Return the (x, y) coordinate for the center point of the cell that contains the specified text.  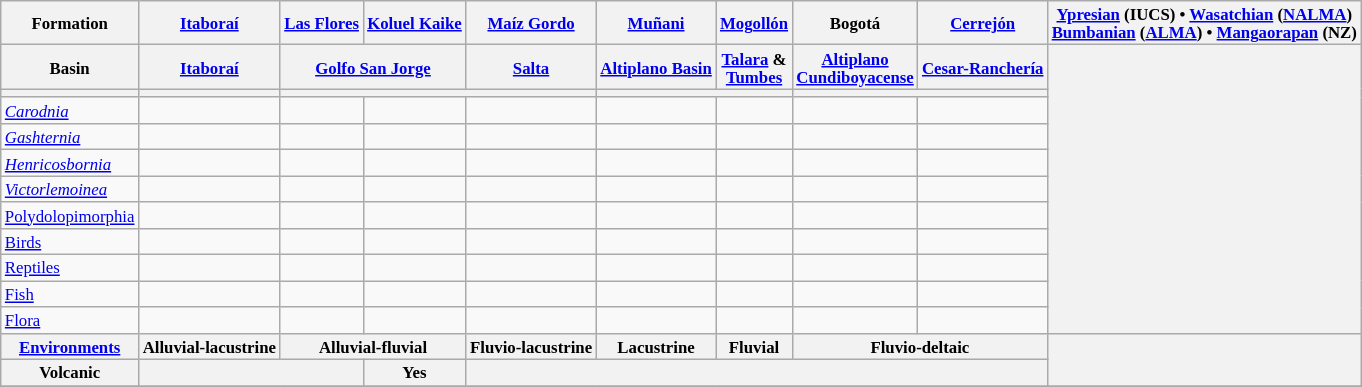
Volcanic (70, 373)
Koluel Kaike (414, 23)
Flora (70, 320)
Fish (70, 294)
Alluvial-fluvial (373, 346)
Fluvio-lacustrine (531, 346)
Fluvio-deltaic (920, 346)
Golfo San Jorge (373, 67)
Henricosbornia (70, 163)
Altiplano Basin (656, 67)
Muñani (656, 23)
Polydolopimorphia (70, 215)
Salta (531, 67)
Birds (70, 242)
Formation (70, 23)
Alluvial-lacustrine (210, 346)
Yes (414, 373)
Ypresian (IUCS) • Wasatchian (NALMA)Bumbanian (ALMA) • Mangaorapan (NZ) (1204, 23)
Lacustrine (656, 346)
AltiplanoCundiboyacense (855, 67)
Mogollón (754, 23)
Cesar-Ranchería (983, 67)
Bogotá (855, 23)
Victorlemoinea (70, 189)
Las Flores (322, 23)
Cerrejón (983, 23)
Fluvial (754, 346)
Gashternia (70, 137)
Talara &Tumbes (754, 67)
Carodnia (70, 111)
Reptiles (70, 268)
Maíz Gordo (531, 23)
Environments (70, 346)
Basin (70, 67)
